Return (x, y) of the center of cell containing provided text 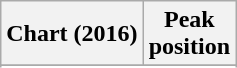
Chart (2016) (72, 34)
Peak position (189, 34)
